Locate the cell with the specified text and output its (X, Y) center coordinate. 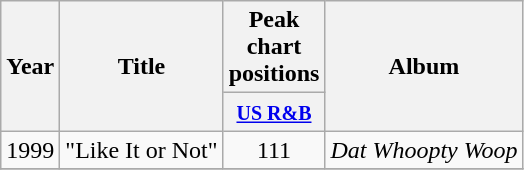
Album (424, 66)
111 (274, 150)
1999 (30, 150)
"Like It or Not" (142, 150)
Dat Whoopty Woop (424, 150)
Title (142, 66)
Peak chart positions (274, 47)
Year (30, 66)
US R&B (274, 112)
